Detect which cell encompasses the target text, then output its (X, Y) center coordinate. 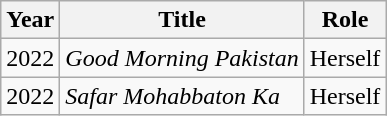
Role (345, 20)
Good Morning Pakistan (182, 58)
Safar Mohabbaton Ka (182, 96)
Year (30, 20)
Title (182, 20)
